Search for the cell housing the specified text and yield its (X, Y) center coordinate. 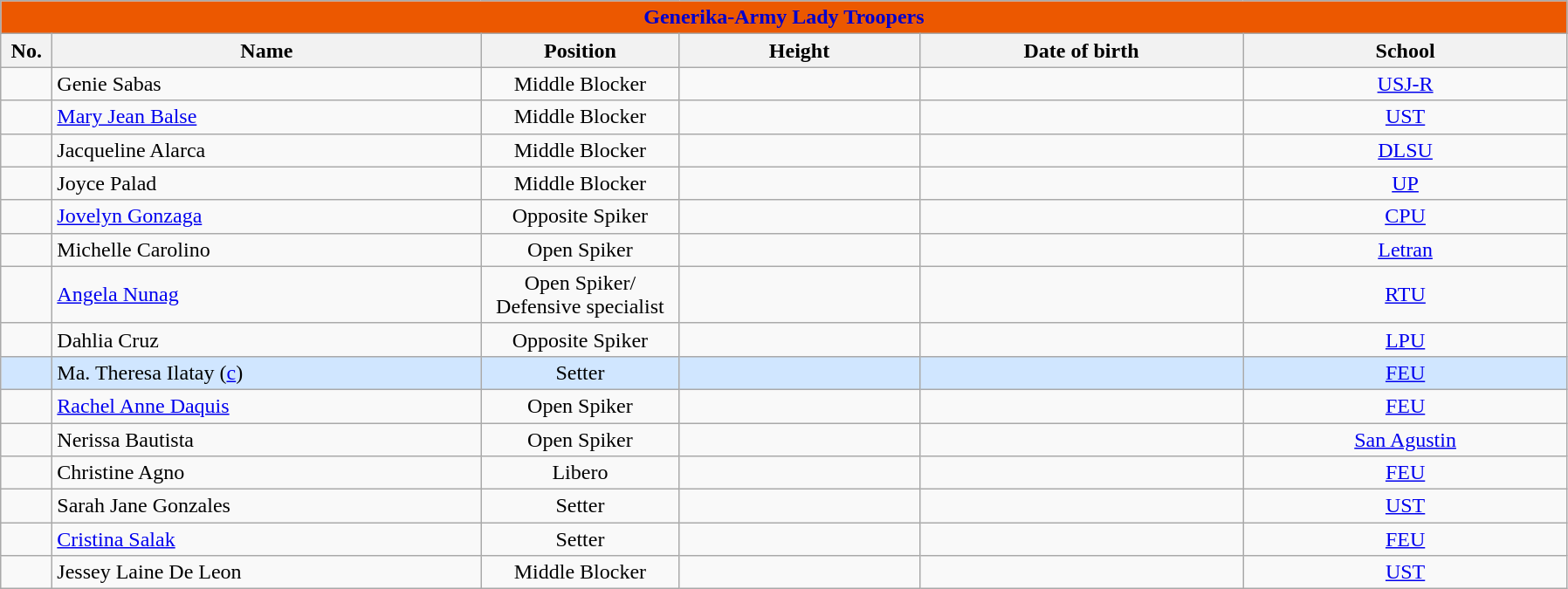
Michelle Carolino (267, 250)
Sarah Jane Gonzales (267, 506)
Rachel Anne Daquis (267, 406)
School (1406, 51)
UP (1406, 183)
Libero (580, 473)
Name (267, 51)
Mary Jean Balse (267, 117)
Jovelyn Gonzaga (267, 216)
Dahlia Cruz (267, 339)
Position (580, 51)
Letran (1406, 250)
CPU (1406, 216)
Genie Sabas (267, 84)
Ma. Theresa Ilatay (c) (267, 373)
DLSU (1406, 150)
Angela Nunag (267, 295)
LPU (1406, 339)
Christine Agno (267, 473)
Cristina Salak (267, 539)
San Agustin (1406, 439)
Date of birth (1081, 51)
Nerissa Bautista (267, 439)
Height (800, 51)
Generika-Army Lady Troopers (784, 17)
USJ-R (1406, 84)
Jacqueline Alarca (267, 150)
RTU (1406, 295)
Jessey Laine De Leon (267, 572)
No. (26, 51)
Joyce Palad (267, 183)
Open Spiker/ Defensive specialist (580, 295)
